Return [X, Y] of the center of cell containing provided text 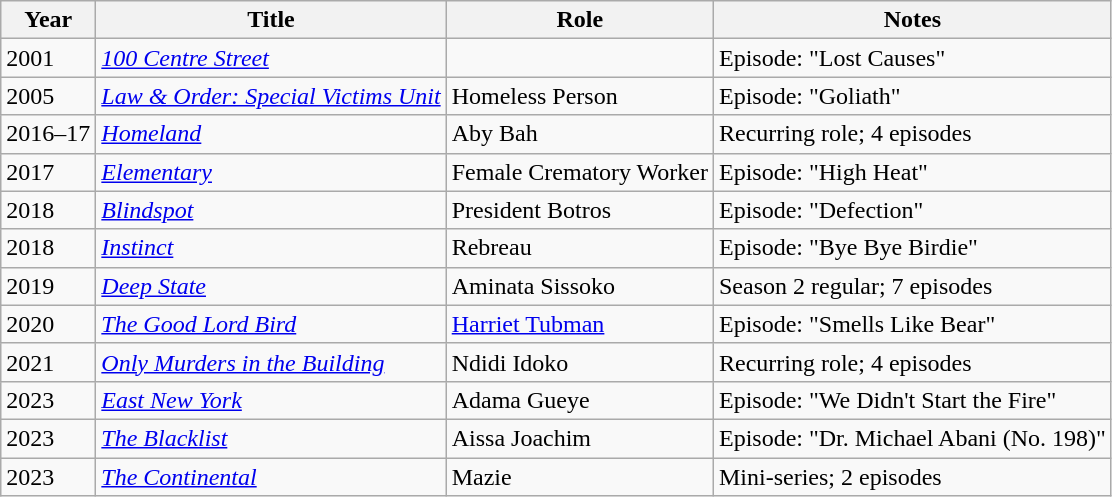
Episode: "High Heat" [912, 172]
2020 [48, 324]
Episode: "Lost Causes" [912, 58]
2021 [48, 362]
Law & Order: Special Victims Unit [271, 96]
Aminata Sissoko [580, 286]
Mini-series; 2 episodes [912, 477]
Episode: "Bye Bye Birdie" [912, 248]
Homeless Person [580, 96]
Season 2 regular; 7 episodes [912, 286]
Year [48, 20]
President Botros [580, 210]
Aby Bah [580, 134]
Blindspot [271, 210]
100 Centre Street [271, 58]
Only Murders in the Building [271, 362]
Rebreau [580, 248]
The Continental [271, 477]
The Good Lord Bird [271, 324]
Ndidi Idoko [580, 362]
Instinct [271, 248]
2017 [48, 172]
Mazie [580, 477]
Adama Gueye [580, 400]
The Blacklist [271, 438]
Deep State [271, 286]
2001 [48, 58]
Elementary [271, 172]
Role [580, 20]
2019 [48, 286]
2016–17 [48, 134]
Episode: "We Didn't Start the Fire" [912, 400]
Title [271, 20]
2005 [48, 96]
Episode: "Goliath" [912, 96]
Female Crematory Worker [580, 172]
Harriet Tubman [580, 324]
Episode: "Dr. Michael Abani (No. 198)" [912, 438]
Episode: "Smells Like Bear" [912, 324]
Aissa Joachim [580, 438]
East New York [271, 400]
Notes [912, 20]
Episode: "Defection" [912, 210]
Homeland [271, 134]
